Find where the given text appears and provide that cell's center as (X, Y) coordinate. 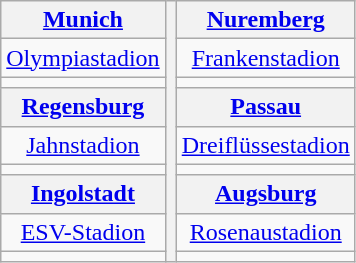
Regensburg (83, 107)
Passau (266, 107)
Augsburg (266, 194)
Jahnstadion (83, 145)
Frankenstadion (266, 58)
Nuremberg (266, 20)
Dreiflüssestadion (266, 145)
Ingolstadt (83, 194)
Olympiastadion (83, 58)
ESV-Stadion (83, 232)
Rosenaustadion (266, 232)
Munich (83, 20)
